Return the [X, Y] coordinate for the center point of the cell that contains the specified text.  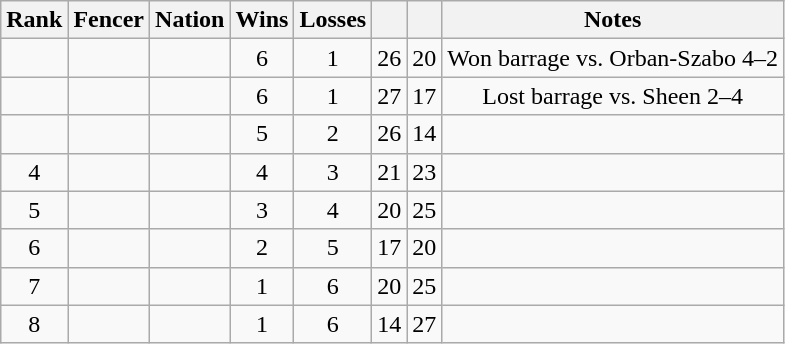
8 [34, 324]
Notes [613, 20]
Losses [333, 20]
Wins [262, 20]
Nation [190, 20]
Rank [34, 20]
7 [34, 286]
Won barrage vs. Orban-Szabo 4–2 [613, 58]
Fencer [109, 20]
Lost barrage vs. Sheen 2–4 [613, 96]
21 [390, 172]
23 [424, 172]
